Capture the cell that displays the provided text and extract its (X, Y) central coordinate. 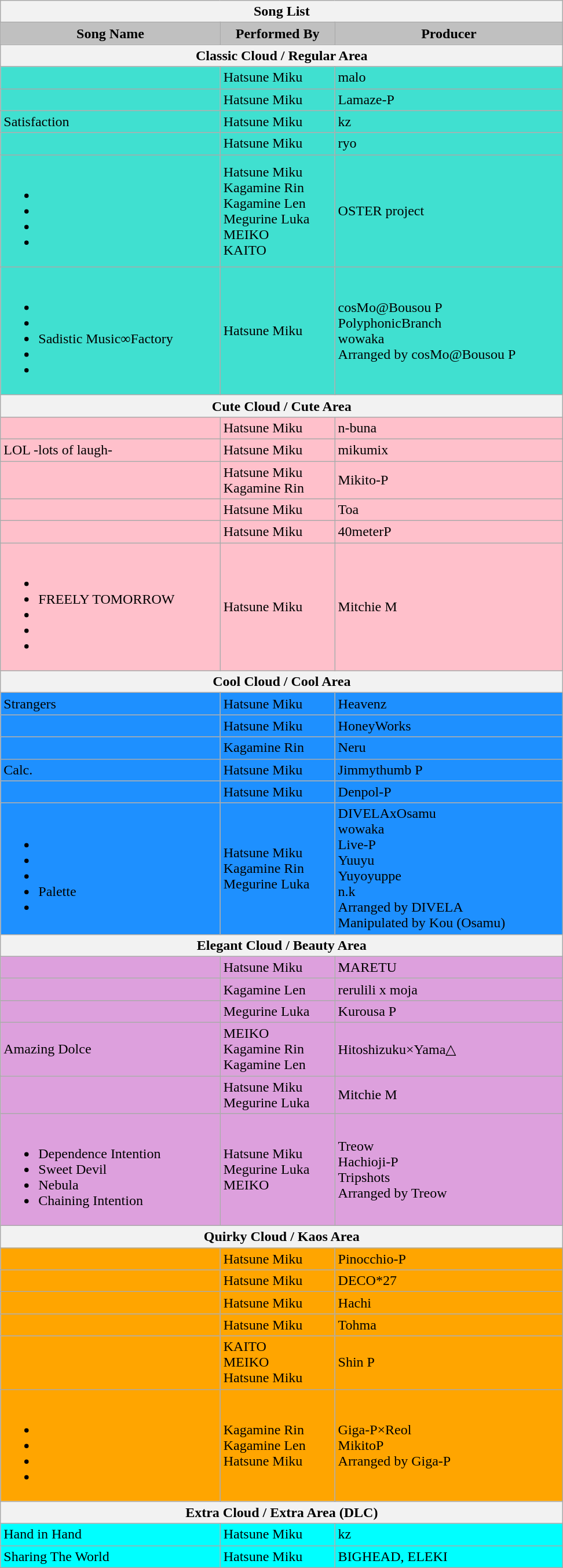
Palette (110, 868)
Hitoshizuku×Yama△ (449, 1049)
Extra Cloud / Extra Area (DLC) (281, 1512)
Jimmythumb P (449, 770)
Hatsune MikuKagamine Rin (277, 479)
Hatsune MikuMegurine Luka (277, 1094)
KAITOMEIKOHatsune Miku (277, 1363)
Hatsune MikuKagamine RinKagamine LenMegurine LukaMEIKOKAITO (277, 211)
Heavenz (449, 704)
Pinocchio-P (449, 1259)
Strangers (110, 704)
Shin P (449, 1363)
LOL -lots of laugh- (110, 450)
malo (449, 78)
Megurine Luka (277, 1011)
Amazing Dolce (110, 1049)
Sharing The World (110, 1556)
rerulili x moja (449, 989)
Producer (449, 34)
Mikito-P (449, 479)
Performed By (277, 34)
Lamaze-P (449, 100)
ryo (449, 144)
MEIKOKagamine RinKagamine Len (277, 1049)
DIVELAxOsamuwowakaLive-PYuuyuYuyoyuppen.kArranged by DIVELAManipulated by Kou (Osamu) (449, 868)
TreowHachioji-PTripshotsArranged by Treow (449, 1170)
Kagamine Rin (277, 748)
Classic Cloud / Regular Area (281, 56)
Song Name (110, 34)
Elegant Cloud / Beauty Area (281, 945)
Hatsune MikuMegurine LukaMEIKO (277, 1170)
BIGHEAD, ELEKI (449, 1556)
Kagamine Len (277, 989)
Kurousa P (449, 1011)
HoneyWorks (449, 726)
Hand in Hand (110, 1534)
Cool Cloud / Cool Area (281, 682)
Cute Cloud / Cute Area (281, 406)
Song List (281, 12)
Sadistic Music∞Factory (110, 331)
cosMo@Bousou PPolyphonicBranchwowakaArranged by cosMo@Bousou P (449, 331)
Neru (449, 748)
Giga-P×ReolMikitoPArranged by Giga-P (449, 1445)
Toa (449, 510)
Denpol-P (449, 792)
Hachi (449, 1303)
FREELY TOMORROW (110, 607)
Dependence IntentionSweet DevilNebulaChaining Intention (110, 1170)
Tohma (449, 1325)
DECO*27 (449, 1281)
Hatsune MikuKagamine RinMegurine Luka (277, 868)
OSTER project (449, 211)
Calc. (110, 770)
MARETU (449, 967)
40meterP (449, 532)
Quirky Cloud / Kaos Area (281, 1237)
Satisfaction (110, 122)
n-buna (449, 428)
mikumix (449, 450)
Kagamine RinKagamine LenHatsune Miku (277, 1445)
